Provide the (X, Y) coordinate of the cell's center where the given text is located.  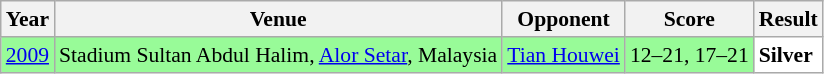
12–21, 17–21 (690, 55)
Opponent (564, 19)
2009 (28, 55)
Venue (278, 19)
Tian Houwei (564, 55)
Score (690, 19)
Year (28, 19)
Result (788, 19)
Stadium Sultan Abdul Halim, Alor Setar, Malaysia (278, 55)
Silver (788, 55)
